Output the [X, Y] coordinate of the center of the cell containing the given text.  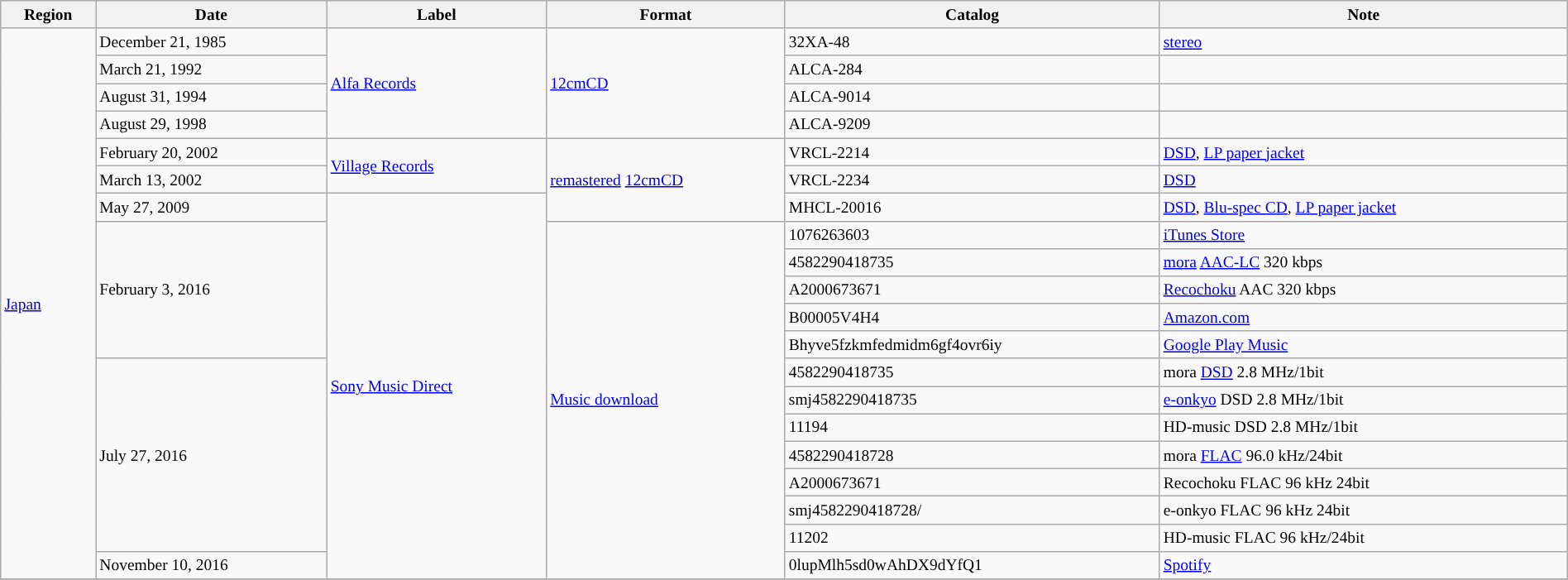
Sony Music Direct [437, 386]
0lupMlh5sd0wAhDX9dYfQ1 [973, 564]
Google Play Music [1363, 344]
DSD, LP paper jacket [1363, 152]
Music download [667, 400]
March 21, 1992 [212, 70]
Japan [48, 304]
32XA-48 [973, 41]
12cmCD [667, 83]
MHCL-20016 [973, 207]
11194 [973, 427]
mora FLAC 96.0 kHz/24bit [1363, 455]
Recochoku FLAC 96 kHz 24bit [1363, 483]
May 27, 2009 [212, 207]
August 31, 1994 [212, 98]
mora AAC-LC 320 kbps [1363, 261]
March 13, 2002 [212, 179]
HD-music DSD 2.8 MHz/1bit [1363, 427]
ALCA-284 [973, 70]
remastered 12cmCD [667, 180]
mora DSD 2.8 MHz/1bit [1363, 372]
Format [667, 15]
DSD, Blu-spec CD, LP paper jacket [1363, 207]
stereo [1363, 41]
Catalog [973, 15]
November 10, 2016 [212, 564]
smj4582290418735 [973, 400]
Recochoku AAC 320 kbps [1363, 290]
ALCA-9209 [973, 124]
February 20, 2002 [212, 152]
Amazon.com [1363, 318]
Village Records [437, 165]
B00005V4H4 [973, 318]
Date [212, 15]
Alfa Records [437, 83]
smj4582290418728/ [973, 510]
DSD [1363, 179]
e-onkyo FLAC 96 kHz 24bit [1363, 510]
February 3, 2016 [212, 290]
e-onkyo DSD 2.8 MHz/1bit [1363, 400]
ALCA-9014 [973, 98]
VRCL-2214 [973, 152]
4582290418728 [973, 455]
August 29, 1998 [212, 124]
December 21, 1985 [212, 41]
Bhyve5fzkmfedmidm6gf4ovr6iy [973, 344]
VRCL-2234 [973, 179]
Spotify [1363, 564]
iTunes Store [1363, 235]
July 27, 2016 [212, 455]
HD-music FLAC 96 kHz/24bit [1363, 538]
Label [437, 15]
1076263603 [973, 235]
Note [1363, 15]
11202 [973, 538]
Region [48, 15]
